Locate the cell with the specified text and output its [x, y] center coordinate. 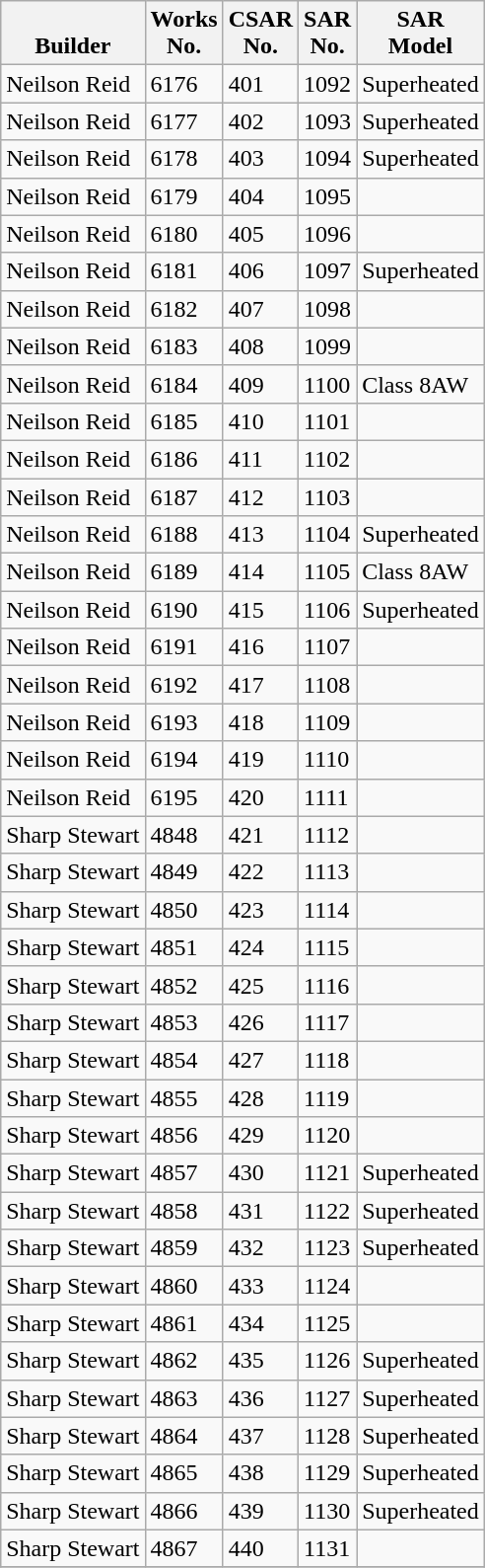
4862 [183, 1361]
428 [260, 1098]
1094 [327, 159]
1113 [327, 872]
1102 [327, 459]
6187 [183, 496]
438 [260, 1473]
1095 [327, 196]
1127 [327, 1398]
401 [260, 84]
435 [260, 1361]
4857 [183, 1173]
1124 [327, 1286]
6185 [183, 421]
430 [260, 1173]
6183 [183, 346]
1107 [327, 647]
Builder [73, 34]
437 [260, 1436]
6181 [183, 271]
1129 [327, 1473]
418 [260, 722]
419 [260, 760]
436 [260, 1398]
425 [260, 985]
4854 [183, 1060]
1115 [327, 947]
1099 [327, 346]
1117 [327, 1022]
4865 [183, 1473]
1109 [327, 722]
410 [260, 421]
411 [260, 459]
1093 [327, 121]
4851 [183, 947]
1110 [327, 760]
1096 [327, 234]
427 [260, 1060]
421 [260, 835]
4859 [183, 1248]
431 [260, 1211]
1116 [327, 985]
1108 [327, 685]
412 [260, 496]
1130 [327, 1511]
SARNo. [327, 34]
4863 [183, 1398]
416 [260, 647]
1122 [327, 1211]
417 [260, 685]
422 [260, 872]
413 [260, 535]
SARModel [421, 34]
4848 [183, 835]
405 [260, 234]
CSARNo. [260, 34]
415 [260, 610]
409 [260, 384]
423 [260, 910]
6177 [183, 121]
4856 [183, 1136]
1100 [327, 384]
404 [260, 196]
6186 [183, 459]
1092 [327, 84]
1106 [327, 610]
1121 [327, 1173]
4850 [183, 910]
420 [260, 797]
1123 [327, 1248]
6195 [183, 797]
406 [260, 271]
4853 [183, 1022]
1114 [327, 910]
1101 [327, 421]
1103 [327, 496]
1125 [327, 1323]
1098 [327, 309]
6184 [183, 384]
402 [260, 121]
1105 [327, 572]
6194 [183, 760]
6190 [183, 610]
1118 [327, 1060]
6180 [183, 234]
6192 [183, 685]
1111 [327, 797]
1131 [327, 1548]
414 [260, 572]
426 [260, 1022]
4864 [183, 1436]
433 [260, 1286]
434 [260, 1323]
440 [260, 1548]
6178 [183, 159]
432 [260, 1248]
4852 [183, 985]
6182 [183, 309]
6176 [183, 84]
6189 [183, 572]
4855 [183, 1098]
1097 [327, 271]
6179 [183, 196]
1104 [327, 535]
439 [260, 1511]
407 [260, 309]
403 [260, 159]
4858 [183, 1211]
424 [260, 947]
WorksNo. [183, 34]
6188 [183, 535]
1112 [327, 835]
1128 [327, 1436]
1120 [327, 1136]
1119 [327, 1098]
6193 [183, 722]
4860 [183, 1286]
4866 [183, 1511]
429 [260, 1136]
4861 [183, 1323]
4867 [183, 1548]
1126 [327, 1361]
4849 [183, 872]
408 [260, 346]
6191 [183, 647]
